For the text-containing cell, return its midpoint in [x, y] coordinate format. 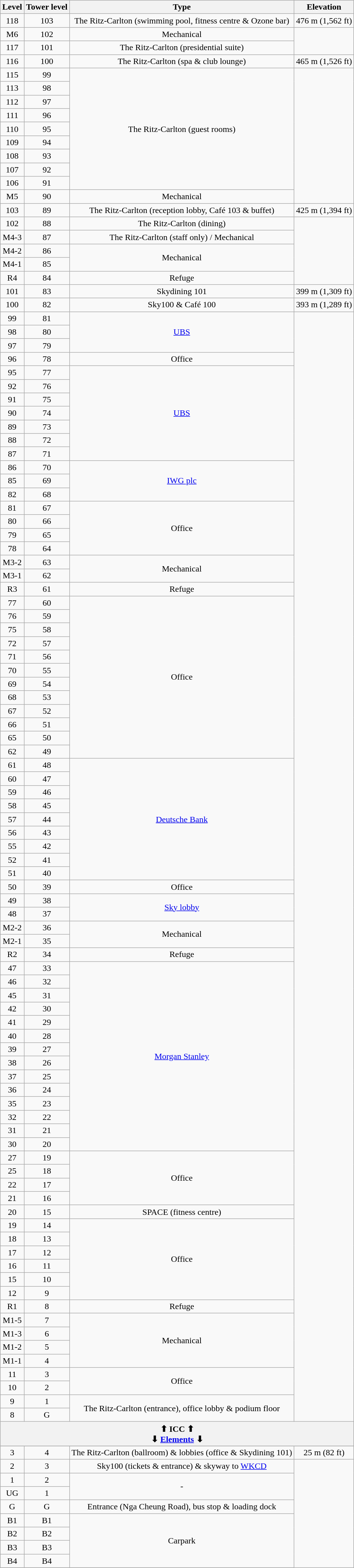
74 [47, 413]
43 [47, 833]
Skydining 101 [182, 291]
117 [12, 48]
- [182, 1487]
44 [47, 819]
110 [12, 129]
64 [47, 548]
M1-1 [12, 1361]
The Ritz-Carlton (entrance), office lobby & podium floor [182, 1408]
The Ritz-Carlton (guest rooms) [182, 129]
SPACE (fitness centre) [182, 1212]
The Ritz-Carlton (dining) [182, 224]
The Ritz-Carlton (spa & club lounge) [182, 61]
33 [47, 968]
R3 [12, 589]
R4 [12, 278]
425 m (1,394 ft) [324, 210]
115 [12, 75]
28 [47, 1036]
63 [47, 562]
R2 [12, 955]
The Ritz-Carlton (swimming pool, fitness centre & Ozone bar) [182, 21]
108 [12, 156]
M2-2 [12, 927]
M4-3 [12, 237]
393 m (1,289 ft) [324, 305]
94 [47, 142]
34 [47, 955]
M3-2 [12, 562]
29 [47, 1022]
465 m (1,526 ft) [324, 61]
24 [47, 1090]
7 [47, 1320]
Tower level [47, 7]
Sky100 & Café 100 [182, 305]
M1-5 [12, 1320]
Carpark [182, 1541]
118 [12, 21]
111 [12, 115]
26 [47, 1063]
M1-3 [12, 1334]
UG [12, 1493]
93 [47, 156]
5 [47, 1347]
The Ritz-Carlton (reception lobby, Café 103 & buffet) [182, 210]
Type [182, 7]
23 [47, 1104]
M4-1 [12, 264]
399 m (1,309 ft) [324, 291]
112 [12, 102]
The Ritz-Carlton (presidential suite) [182, 48]
73 [47, 427]
109 [12, 142]
Entrance (Nga Cheung Road), bus stop & loading dock [182, 1507]
IWG plc [182, 481]
83 [47, 291]
107 [12, 170]
Sky100 (tickets & entrance) & skyway to WKCD [182, 1466]
M4-2 [12, 251]
54 [47, 684]
476 m (1,562 ft) [324, 21]
Level [12, 7]
The Ritz-Carlton (ballroom) & lobbies (office & Skydining 101) [182, 1452]
53 [47, 697]
Elevation [324, 7]
Morgan Stanley [182, 1056]
25 m (82 ft) [324, 1452]
Sky lobby [182, 907]
84 [47, 278]
M6 [12, 34]
M3-1 [12, 575]
106 [12, 183]
116 [12, 61]
M2-1 [12, 941]
14 [47, 1225]
R1 [12, 1307]
13 [47, 1239]
113 [12, 88]
M5 [12, 197]
6 [47, 1334]
⬆ ICC ⬆ ⬇ Elements ⬇ [177, 1434]
M1-2 [12, 1347]
The Ritz-Carlton (staff only) / Mechanical [182, 237]
Deutsche Bank [182, 819]
